Pinpoint the cell where the given text exists, returning its (X, Y) midpoint coordinate. 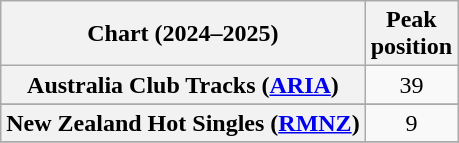
Chart (2024–2025) (183, 34)
Australia Club Tracks (ARIA) (183, 85)
9 (411, 123)
39 (411, 85)
New Zealand Hot Singles (RMNZ) (183, 123)
Peakposition (411, 34)
